Scan for the cell matching the given text and deliver its (x, y) coordinate at center. 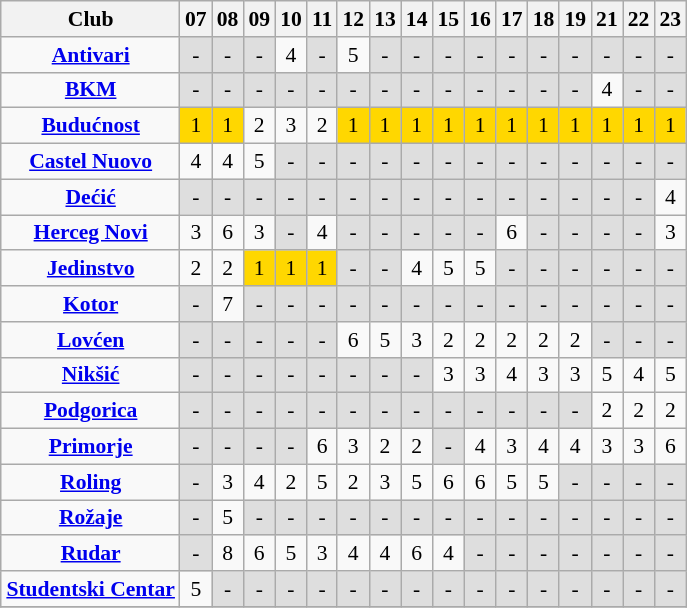
Rožaje (90, 518)
Castel Nuovo (90, 162)
Dećić (90, 197)
08 (228, 19)
12 (353, 19)
8 (228, 554)
18 (544, 19)
07 (196, 19)
Rudar (90, 554)
22 (639, 19)
Kotor (90, 304)
14 (417, 19)
09 (259, 19)
Antivari (90, 55)
Budućnost (90, 126)
10 (291, 19)
Primorje (90, 447)
Club (90, 19)
Herceg Novi (90, 233)
Podgorica (90, 411)
13 (385, 19)
7 (228, 304)
Jedinstvo (90, 269)
Nikšić (90, 375)
19 (575, 19)
Lovćen (90, 340)
17 (512, 19)
16 (480, 19)
21 (607, 19)
15 (448, 19)
11 (322, 19)
BKM (90, 90)
Studentski Centar (90, 589)
Roling (90, 482)
23 (670, 19)
